Scan for the cell matching the given text and deliver its (x, y) coordinate at center. 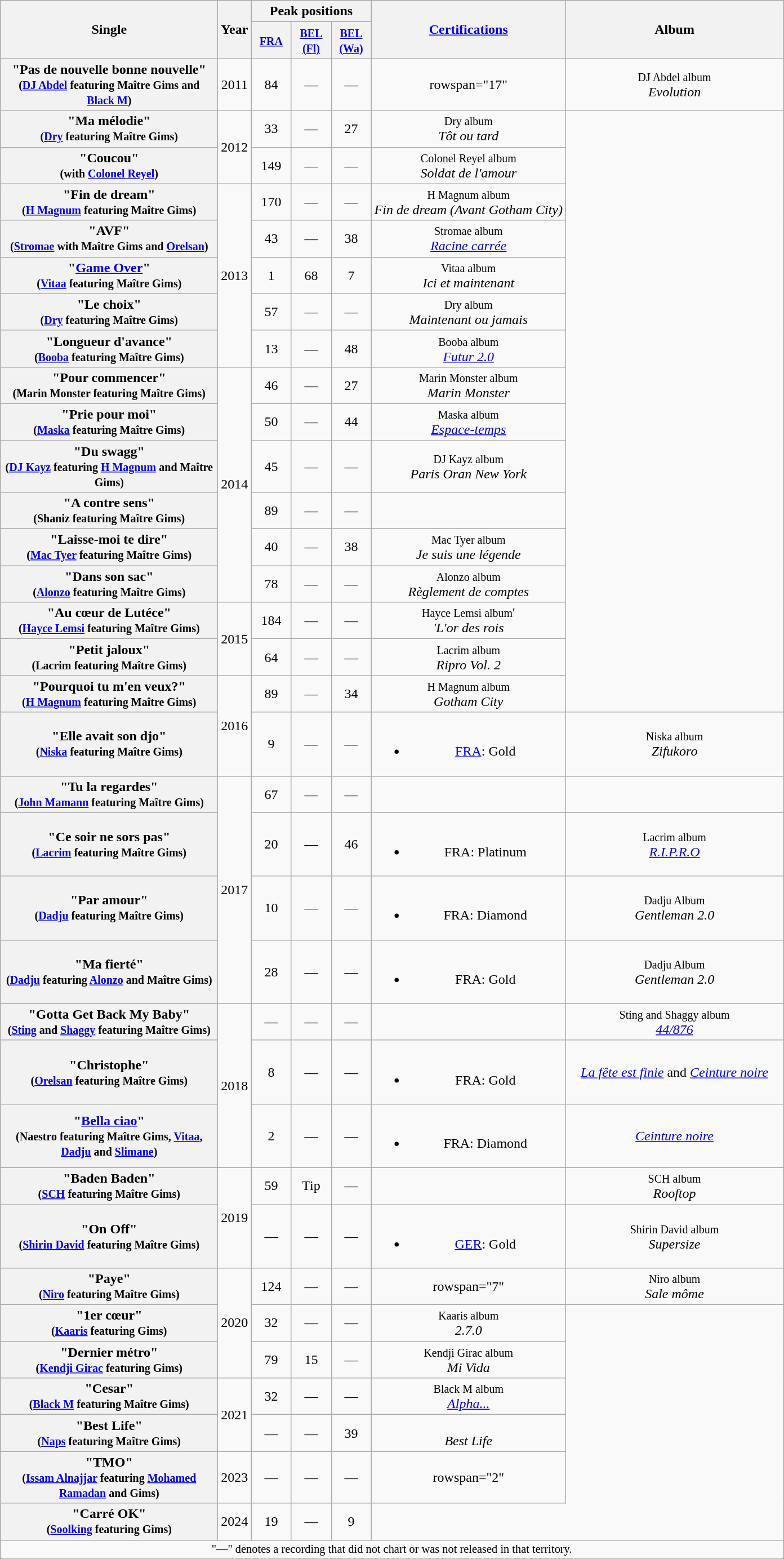
Kaaris album2.7.0 (469, 1323)
"Laisse-moi te dire" (Mac Tyer featuring Maître Gims) (109, 548)
124 (271, 1287)
"A contre sens" (Shaniz featuring Maître Gims) (109, 510)
2011 (234, 85)
Tip (311, 1185)
Maska albumEspace-temps (469, 421)
"Pour commencer" (Marin Monster featuring Maître Gims) (109, 385)
Sting and Shaggy album44/876 (675, 1022)
15 (311, 1360)
"Carré OK" (Soolking featuring Gims) (109, 1521)
84 (271, 85)
64 (271, 657)
BEL(Fl) (311, 41)
2013 (234, 275)
Niro albumSale môme (675, 1287)
"On Off" (Shirin David featuring Maître Gims) (109, 1236)
BEL(Wa) (351, 41)
"Best Life" (Naps featuring Maître Gims) (109, 1433)
"Dans son sac" (Alonzo featuring Maître Gims) (109, 584)
"Coucou" (with Colonel Reyel) (109, 166)
"Tu la regardes" (John Mamann featuring Maître Gims) (109, 794)
SCH albumRooftop (675, 1185)
Dry albumMaintenant ou jamais (469, 312)
Dry albumTôt ou tard (469, 128)
184 (271, 621)
"Pourquoi tu m'en veux?" (H Magnum featuring Maître Gims) (109, 694)
La fête est finie and Ceinture noire (675, 1072)
Ceinture noire (675, 1136)
"AVF" (Stromae with Maître Gims and Orelsan) (109, 239)
2019 (234, 1218)
"Christophe"(Orelsan featuring Maître Gims) (109, 1072)
Kendji Girac albumMi Vida (469, 1360)
"Cesar" (Black M featuring Maître Gims) (109, 1396)
rowspan="7" (469, 1287)
Certifications (469, 29)
57 (271, 312)
"1er cœur" (Kaaris featuring Gims) (109, 1323)
Alonzo albumRèglement de comptes (469, 584)
20 (271, 844)
2018 (234, 1085)
Lacrim albumR.I.P.R.O (675, 844)
2016 (234, 726)
28 (271, 971)
Booba album Futur 2.0 (469, 348)
rowspan="17" (469, 85)
Best Life (469, 1433)
2014 (234, 485)
19 (271, 1521)
Marin Monster albumMarin Monster (469, 385)
"Gotta Get Back My Baby" (Sting and Shaggy featuring Maître Gims) (109, 1022)
68 (311, 275)
"Fin de dream" (H Magnum featuring Maître Gims) (109, 202)
59 (271, 1185)
"Ce soir ne sors pas"(Lacrim featuring Maître Gims) (109, 844)
Niska albumZifukoro (675, 744)
2023 (234, 1477)
Vitaa albumIci et maintenant (469, 275)
"Longueur d'avance" (Booba featuring Maître Gims) (109, 348)
45 (271, 467)
Single (109, 29)
2021 (234, 1415)
rowspan="2" (469, 1477)
149 (271, 166)
48 (351, 348)
33 (271, 128)
"Ma mélodie" (Dry featuring Maître Gims) (109, 128)
2012 (234, 147)
67 (271, 794)
7 (351, 275)
GER: Gold (469, 1236)
H Magnum albumFin de dream (Avant Gotham City) (469, 202)
170 (271, 202)
FRA: Platinum (469, 844)
"Du swagg" (DJ Kayz featuring H Magnum and Maître Gims) (109, 467)
1 (271, 275)
H Magnum albumGotham City (469, 694)
2024 (234, 1521)
2020 (234, 1323)
"Petit jaloux" (Lacrim featuring Maître Gims) (109, 657)
"Paye" (Niro featuring Maître Gims) (109, 1287)
"Au cœur de Lutéce" (Hayce Lemsi featuring Maître Gims) (109, 621)
2017 (234, 890)
Stromae album Racine carrée (469, 239)
"Bella ciao"(Naestro featuring Maître Gims, Vitaa, Dadju and Slimane) (109, 1136)
"TMO" (Issam Alnajjar featuring Mohamed Ramadan and Gims) (109, 1477)
Colonel Reyel album Soldat de l'amour (469, 166)
2 (271, 1136)
Black M albumAlpha... (469, 1396)
DJ Abdel albumEvolution (675, 85)
"Game Over" (Vitaa featuring Maître Gims) (109, 275)
Mac Tyer albumJe suis une légende (469, 548)
"Dernier métro" (Kendji Girac featuring Gims) (109, 1360)
Hayce Lemsi album''L'or des rois (469, 621)
78 (271, 584)
40 (271, 548)
"Ma fierté"(Dadju featuring Alonzo and Maître Gims) (109, 971)
2015 (234, 639)
50 (271, 421)
"—" denotes a recording that did not chart or was not released in that territory. (392, 1549)
44 (351, 421)
10 (271, 908)
"Prie pour moi" (Maska featuring Maître Gims) (109, 421)
"Le choix" (Dry featuring Maître Gims) (109, 312)
FRA (271, 41)
"Par amour"(Dadju featuring Maître Gims) (109, 908)
Shirin David albumSupersize (675, 1236)
8 (271, 1072)
"Elle avait son djo"(Niska featuring Maître Gims) (109, 744)
43 (271, 239)
"Pas de nouvelle bonne nouvelle" (DJ Abdel featuring Maître Gims and Black M) (109, 85)
39 (351, 1433)
Album (675, 29)
Peak positions (311, 11)
Lacrim albumRipro Vol. 2 (469, 657)
34 (351, 694)
Year (234, 29)
13 (271, 348)
"Baden Baden" (SCH featuring Maître Gims) (109, 1185)
DJ Kayz albumParis Oran New York (469, 467)
79 (271, 1360)
